Return the (x, y) coordinate for the center point of the cell that contains the specified text.  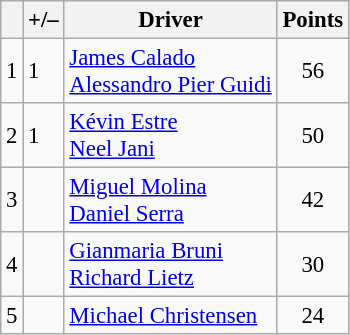
5 (12, 316)
Driver (170, 20)
56 (312, 72)
42 (312, 200)
24 (312, 316)
Points (312, 20)
30 (312, 264)
James Calado Alessandro Pier Guidi (170, 72)
+/– (44, 20)
Kévin Estre Neel Jani (170, 136)
Michael Christensen (170, 316)
Gianmaria Bruni Richard Lietz (170, 264)
50 (312, 136)
2 (12, 136)
3 (12, 200)
Miguel Molina Daniel Serra (170, 200)
4 (12, 264)
